Return the (X, Y) coordinate for the center point of the cell that contains the specified text.  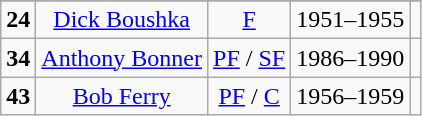
PF / C (250, 96)
F (250, 20)
24 (18, 20)
Bob Ferry (122, 96)
1956–1959 (350, 96)
1986–1990 (350, 58)
34 (18, 58)
Dick Boushka (122, 20)
43 (18, 96)
1951–1955 (350, 20)
PF / SF (250, 58)
Anthony Bonner (122, 58)
